Locate the cell with the specified text and output its [x, y] center coordinate. 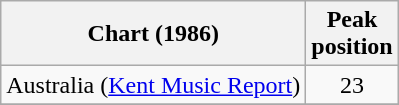
Australia (Kent Music Report) [154, 85]
Chart (1986) [154, 34]
23 [352, 85]
Peakposition [352, 34]
